Provide the (X, Y) coordinate of the cell's center where the given text is located.  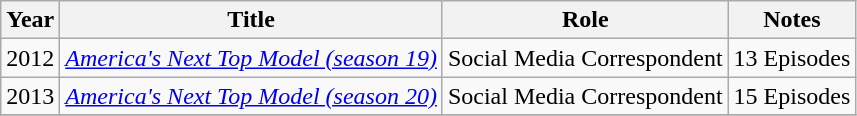
2012 (30, 58)
Notes (792, 20)
Title (252, 20)
2013 (30, 96)
Role (585, 20)
Year (30, 20)
America's Next Top Model (season 20) (252, 96)
15 Episodes (792, 96)
America's Next Top Model (season 19) (252, 58)
13 Episodes (792, 58)
